For the text-containing cell, return its midpoint in (X, Y) coordinate format. 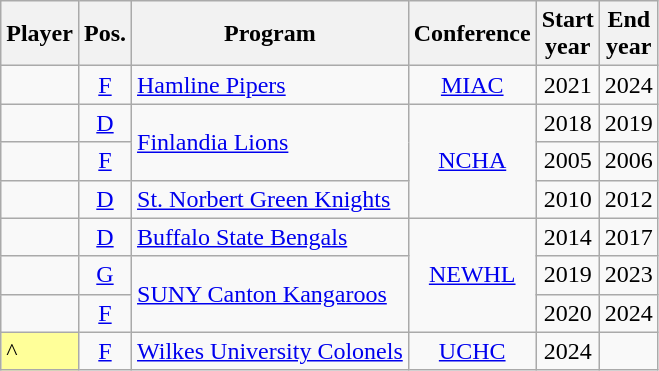
Hamline Pipers (270, 85)
2023 (628, 275)
2005 (568, 161)
2014 (568, 237)
2018 (568, 123)
Finlandia Lions (270, 142)
NCHA (472, 161)
2021 (568, 85)
Conference (472, 34)
G (104, 275)
SUNY Canton Kangaroos (270, 294)
2010 (568, 199)
UCHC (472, 351)
2012 (628, 199)
2017 (628, 237)
Player (40, 34)
Endyear (628, 34)
Program (270, 34)
Buffalo State Bengals (270, 237)
2020 (568, 313)
Startyear (568, 34)
2006 (628, 161)
Wilkes University Colonels (270, 351)
Pos. (104, 34)
^ (40, 351)
NEWHL (472, 275)
MIAC (472, 85)
St. Norbert Green Knights (270, 199)
